Locate the cell with the specified text and output its [x, y] center coordinate. 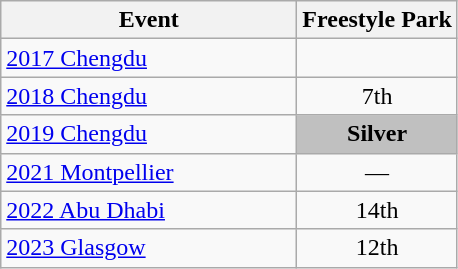
2023 Glasgow [149, 248]
2017 Chengdu [149, 58]
2022 Abu Dhabi [149, 210]
Silver [378, 134]
2019 Chengdu [149, 134]
2018 Chengdu [149, 96]
12th [378, 248]
2021 Montpellier [149, 172]
Freestyle Park [378, 20]
— [378, 172]
14th [378, 210]
Event [149, 20]
7th [378, 96]
